From the cell containing the given text, extract its center point as [x, y] coordinate. 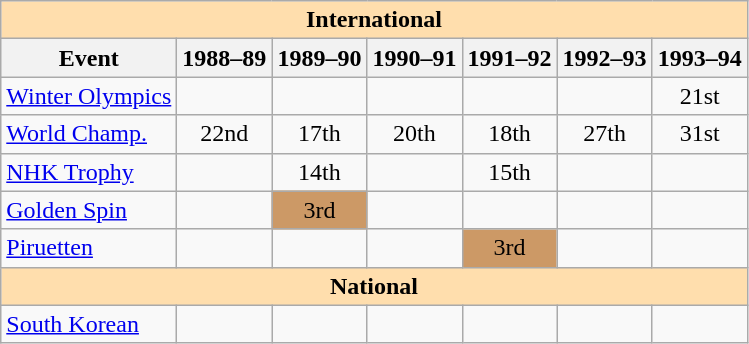
18th [510, 134]
1990–91 [414, 58]
22nd [224, 134]
1992–93 [604, 58]
Golden Spin [89, 210]
Event [89, 58]
1988–89 [224, 58]
15th [510, 172]
National [374, 286]
31st [700, 134]
1993–94 [700, 58]
South Korean [89, 324]
21st [700, 96]
1991–92 [510, 58]
27th [604, 134]
1989–90 [320, 58]
International [374, 20]
Winter Olympics [89, 96]
14th [320, 172]
World Champ. [89, 134]
20th [414, 134]
NHK Trophy [89, 172]
Piruetten [89, 248]
17th [320, 134]
